Provide the [X, Y] coordinate of the cell's center where the given text is located.  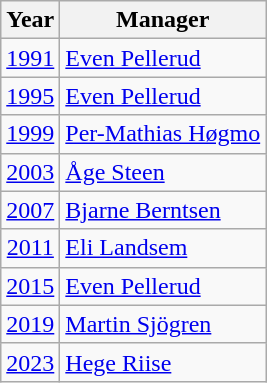
2015 [30, 286]
Hege Riise [163, 362]
2007 [30, 210]
Year [30, 20]
Bjarne Berntsen [163, 210]
1995 [30, 96]
2011 [30, 248]
2019 [30, 324]
2003 [30, 172]
Eli Landsem [163, 248]
2023 [30, 362]
Åge Steen [163, 172]
Per-Mathias Høgmo [163, 134]
1991 [30, 58]
Martin Sjögren [163, 324]
1999 [30, 134]
Manager [163, 20]
